Determine the (X, Y) coordinate at the center of the cell enclosing the given text.  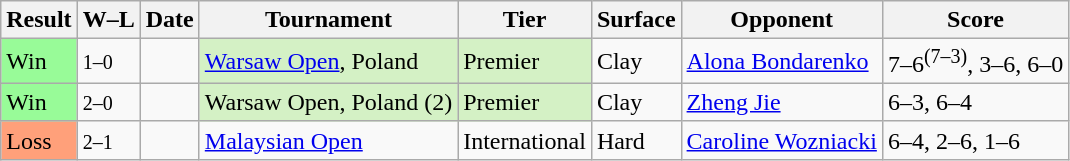
Caroline Wozniacki (782, 140)
Score (975, 20)
Opponent (782, 20)
2–1 (108, 140)
Malaysian Open (328, 140)
Surface (636, 20)
Result (39, 20)
Zheng Jie (782, 102)
Tier (525, 20)
6–3, 6–4 (975, 102)
Hard (636, 140)
Warsaw Open, Poland (2) (328, 102)
Alona Bondarenko (782, 62)
7–6(7–3), 3–6, 6–0 (975, 62)
1–0 (108, 62)
International (525, 140)
Warsaw Open, Poland (328, 62)
2–0 (108, 102)
Tournament (328, 20)
Loss (39, 140)
W–L (108, 20)
6–4, 2–6, 1–6 (975, 140)
Date (170, 20)
